Locate the cell with the specified text and output its (X, Y) center coordinate. 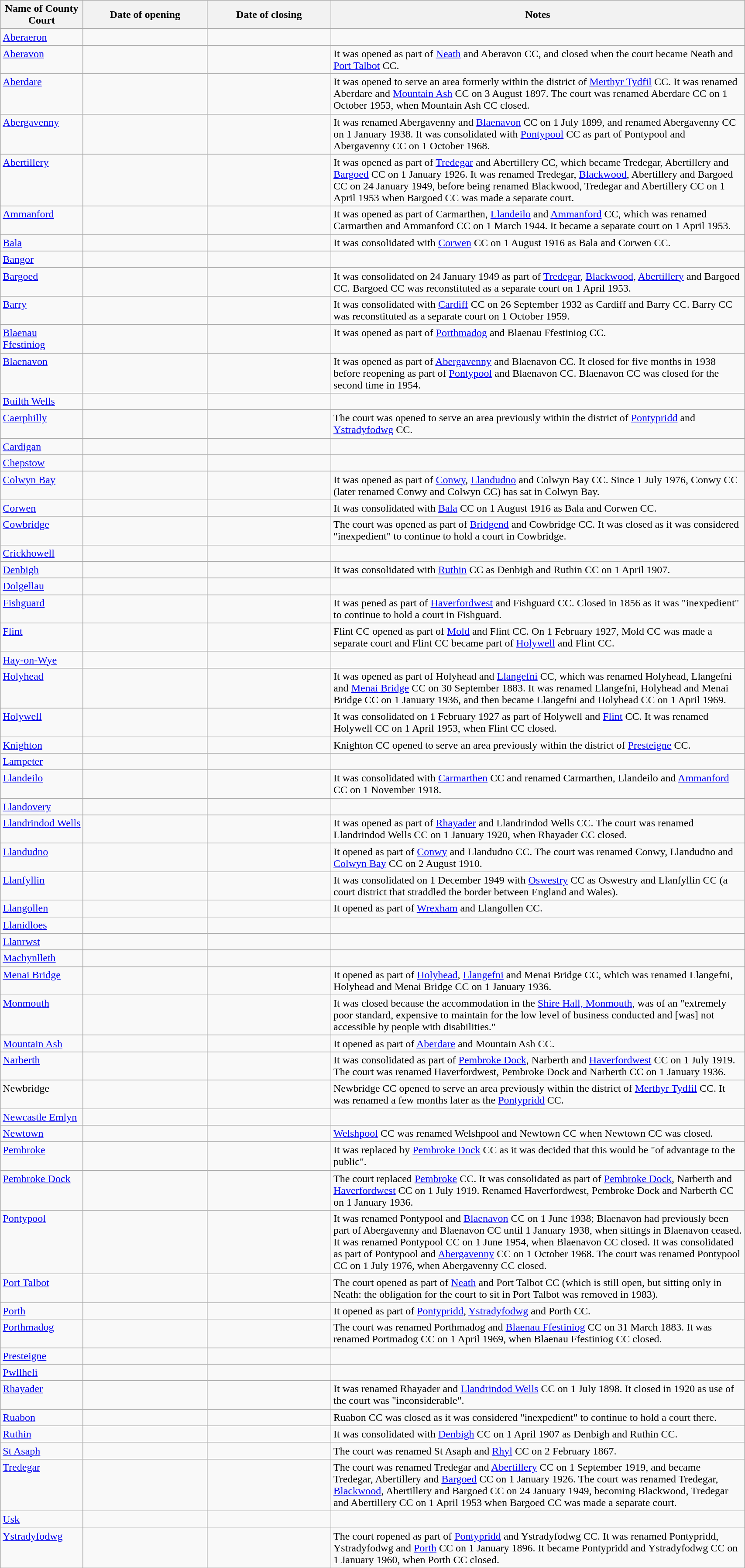
Newbridge (42, 1094)
It was opened as part of Conwy, Llandudno and Colwyn Bay CC. Since 1 July 1976, Conwy CC (later renamed Conwy and Colwyn CC) has sat in Colwyn Bay. (538, 485)
Ruabon CC was closed as it was considered "inexpedient" to continue to hold a court there. (538, 1417)
Presteigne (42, 1356)
It was consolidated with Cardiff CC on 26 September 1932 as Cardiff and Barry CC. Barry CC was reconstituted as a separate court on 1 October 1959. (538, 310)
Tredegar (42, 1485)
Blaenau Ffestiniog (42, 339)
Llanrwst (42, 942)
It opened as part of Aberdare and Mountain Ash CC. (538, 1043)
Newbridge CC opened to serve an area previously within the district of Merthyr Tydfil CC. It was renamed a few months later as the Pontypridd CC. (538, 1094)
Ammanford (42, 220)
Welshpool CC was renamed Welshpool and Newtown CC when Newtown CC was closed. (538, 1134)
Cardigan (42, 447)
Chepstow (42, 463)
Ystradyfodwg (42, 1548)
It opened as part of Wrexham and Llangollen CC. (538, 908)
Colwyn Bay (42, 485)
It was opened as part of Porthmadog and Blaenau Ffestiniog CC. (538, 339)
Caerphilly (42, 424)
Crickhowell (42, 553)
Ruthin (42, 1434)
Fishguard (42, 609)
Mountain Ash (42, 1043)
Machynlleth (42, 958)
Abergavenny (42, 134)
It opened as part of Holyhead, Llangefni and Menai Bridge CC, which was renamed Llangefni, Holyhead and Menai Bridge CC on 1 January 1936. (538, 980)
Aberavon (42, 59)
Llanidloes (42, 925)
Port Talbot (42, 1289)
Builth Wells (42, 402)
The court was opened to serve an area previously within the district of Pontypridd and Ystradyfodwg CC. (538, 424)
Monmouth (42, 1015)
Pembroke (42, 1156)
Llandrindod Wells (42, 829)
Blaenavon (42, 373)
Date of closing (269, 15)
Date of opening (145, 15)
Bangor (42, 259)
Llanfyllin (42, 886)
It was consolidated with Corwen CC on 1 August 1916 as Bala and Corwen CC. (538, 243)
Cowbridge (42, 531)
Newtown (42, 1134)
Aberdare (42, 94)
Dolgellau (42, 586)
The court was renamed St Asaph and Rhyl CC on 2 February 1867. (538, 1451)
Notes (538, 15)
Narberth (42, 1066)
Porth (42, 1311)
It was opened as part of Neath and Aberavon CC, and closed when the court became Neath and Port Talbot CC. (538, 59)
Hay-on-Wye (42, 660)
It opened as part of Pontypridd, Ystradyfodwg and Porth CC. (538, 1311)
Aberaeron (42, 37)
It was pened as part of Haverfordwest and Fishguard CC. Closed in 1856 as it was "inexpedient" to continue to hold a court in Fishguard. (538, 609)
Lampeter (42, 762)
Corwen (42, 508)
It was replaced by Pembroke Dock CC as it was decided that this would be "of advantage to the public". (538, 1156)
It was consolidated with Bala CC on 1 August 1916 as Bala and Corwen CC. (538, 508)
It was consolidated with Denbigh CC on 1 April 1907 as Denbigh and Ruthin CC. (538, 1434)
Newcastle Emlyn (42, 1117)
Porthmadog (42, 1333)
It was consolidated with Carmarthen CC and renamed Carmarthen, Llandeilo and Ammanford CC on 1 November 1918. (538, 784)
Denbigh (42, 570)
Usk (42, 1519)
Knighton (42, 745)
Llangollen (42, 908)
Bala (42, 243)
Ruabon (42, 1417)
Llandeilo (42, 784)
Menai Bridge (42, 980)
It was consolidated with Ruthin CC as Denbigh and Ruthin CC on 1 April 1907. (538, 570)
Name of County Court (42, 15)
Abertillery (42, 180)
Llandudno (42, 857)
Holyhead (42, 688)
The court was opened as part of Bridgend and Cowbridge CC. It was closed as it was considered "inexpedient" to continue to hold a court in Cowbridge. (538, 531)
Barry (42, 310)
St Asaph (42, 1451)
It was opened as part of Rhayader and Llandrindod Wells CC. The court was renamed Llandrindod Wells CC on 1 January 1920, when Rhayader CC closed. (538, 829)
Flint (42, 637)
Llandovery (42, 807)
Pwllheli (42, 1372)
Rhayader (42, 1395)
It was consolidated on 1 February 1927 as part of Holywell and Flint CC. It was renamed Holywell CC on 1 April 1953, when Flint CC closed. (538, 722)
Pembroke Dock (42, 1190)
Holywell (42, 722)
Knighton CC opened to serve an area previously within the district of Presteigne CC. (538, 745)
Pontypool (42, 1242)
It opened as part of Conwy and Llandudno CC. The court was renamed Conwy, Llandudno and Colwyn Bay CC on 2 August 1910. (538, 857)
It was renamed Rhayader and Llandrindod Wells CC on 1 July 1898. It closed in 1920 as use of the court was "inconsiderable". (538, 1395)
Bargoed (42, 282)
